Pinpoint the cell where the given text exists, returning its (x, y) midpoint coordinate. 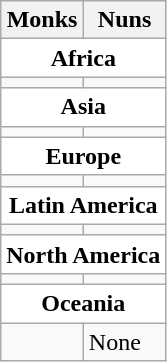
Oceania (84, 303)
None (124, 341)
Nuns (124, 20)
North America (84, 254)
Asia (84, 107)
Africa (84, 58)
Europe (84, 156)
Latin America (84, 205)
Monks (42, 20)
